Identify which cell holds the provided text, then report its [X, Y] central coordinate. 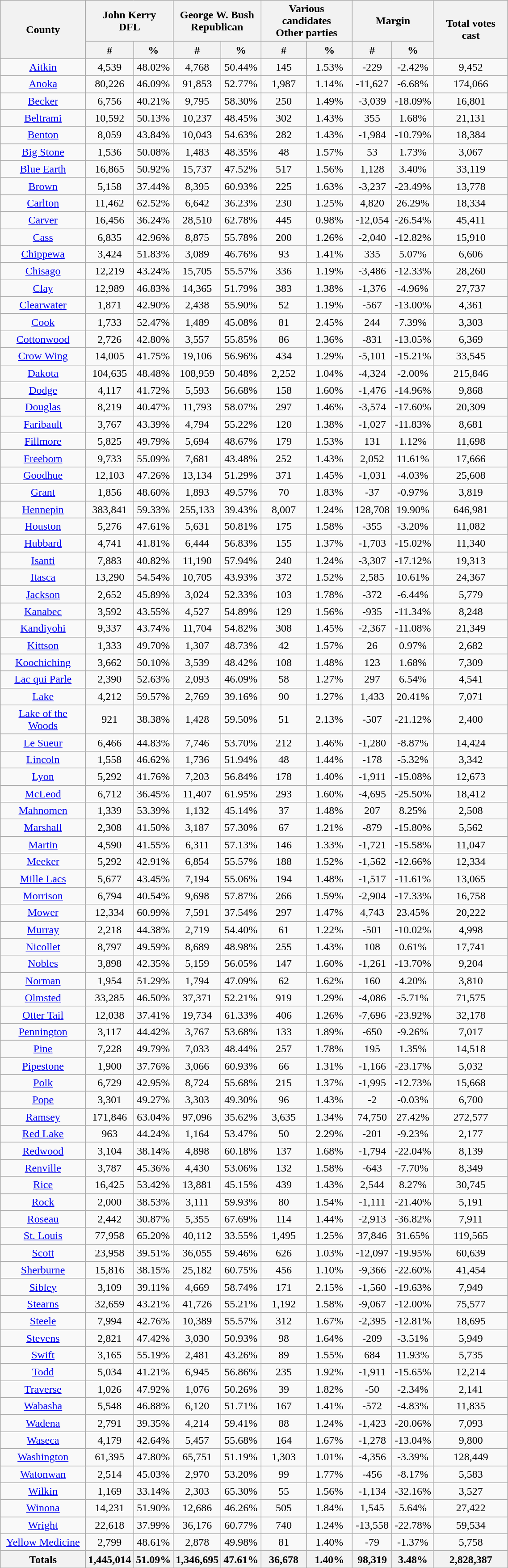
42.80% [154, 339]
16,456 [110, 220]
3,592 [110, 611]
8.25% [413, 811]
1,428 [197, 720]
-2.00% [413, 373]
-25.50% [413, 793]
2,052 [372, 458]
335 [372, 254]
1,558 [110, 759]
59,534 [470, 1525]
37 [284, 811]
-1,027 [372, 424]
4,117 [110, 390]
37,846 [372, 1236]
-3,486 [372, 271]
50 [284, 1134]
-643 [372, 1168]
50.26% [241, 1389]
119,565 [470, 1236]
62 [284, 981]
-5.32% [413, 759]
Big Stone [43, 152]
1,483 [197, 152]
-201 [372, 1134]
George W. BushRepublican [217, 21]
2.15% [329, 1287]
-831 [372, 339]
1,987 [284, 84]
8,724 [197, 1083]
-12,054 [372, 220]
48.45% [241, 118]
56.96% [241, 356]
47.92% [154, 1389]
40.82% [154, 561]
14,231 [110, 1508]
Chippewa [43, 254]
49.98% [241, 1542]
42.35% [154, 964]
12,219 [110, 271]
59.93% [241, 1202]
8,395 [197, 186]
-4.96% [413, 288]
17,741 [470, 947]
50.44% [241, 67]
39 [284, 1389]
61,395 [110, 1457]
5,548 [110, 1406]
-1,794 [372, 1151]
-13.04% [413, 1440]
58 [284, 679]
-36.82% [413, 1219]
26 [372, 645]
47.26% [154, 475]
-1,031 [372, 475]
7,033 [197, 1049]
15,705 [197, 271]
57.30% [241, 828]
1.54% [329, 1202]
3,067 [470, 152]
Todd [43, 1372]
39.51% [154, 1253]
-15.21% [413, 356]
5,631 [197, 527]
1,871 [110, 305]
60.99% [154, 913]
36.24% [154, 220]
Steele [43, 1321]
-4,086 [372, 998]
3,557 [197, 339]
1.63% [329, 186]
-12.73% [413, 1083]
45.03% [154, 1474]
178 [284, 776]
27,422 [470, 1508]
Mahnomen [43, 811]
43.74% [154, 628]
61.33% [241, 1015]
-8.17% [413, 1474]
-456 [372, 1474]
52.77% [241, 84]
48.98% [241, 947]
28,510 [197, 220]
62.78% [241, 220]
-1,703 [372, 544]
4,214 [197, 1423]
1,303 [284, 1457]
174,066 [470, 84]
-1,376 [372, 288]
49.27% [154, 1100]
0.61% [413, 947]
1,794 [197, 981]
-6.44% [413, 594]
5,562 [470, 828]
-17.12% [413, 561]
2,177 [470, 1134]
Mower [43, 913]
61 [284, 930]
1.34% [329, 1117]
128,708 [372, 509]
18,412 [470, 793]
19.90% [413, 509]
-6.68% [413, 84]
-4.03% [413, 475]
15,816 [110, 1270]
41.81% [154, 544]
45.14% [241, 811]
Pope [43, 1100]
4,743 [372, 913]
48.44% [241, 1049]
60,639 [470, 1253]
2,000 [110, 1202]
Lyon [43, 776]
1,893 [197, 492]
40.47% [154, 407]
Yellow Medicine [43, 1542]
4,539 [110, 67]
66 [284, 1066]
-12.81% [413, 1321]
3,024 [197, 594]
963 [110, 1134]
Lac qui Parle [43, 679]
2,093 [197, 679]
Rice [43, 1185]
53.39% [154, 811]
9,868 [470, 390]
2,821 [110, 1338]
Redwood [43, 1151]
0.98% [329, 220]
4,820 [372, 203]
-11,627 [372, 84]
23,958 [110, 1253]
2,442 [110, 1219]
3,111 [197, 1202]
145 [284, 67]
6,311 [197, 845]
40.54% [154, 896]
13,065 [470, 879]
505 [284, 1508]
-372 [372, 594]
Morrison [43, 896]
14,365 [197, 288]
10,237 [197, 118]
-13.70% [413, 964]
St. Louis [43, 1236]
9,337 [110, 628]
4,430 [197, 1168]
2,508 [470, 811]
1.12% [413, 441]
-21.40% [413, 1202]
39.11% [154, 1287]
16,865 [110, 169]
1,545 [372, 1508]
51.19% [241, 1457]
37.99% [154, 1525]
50.93% [241, 1338]
Brown [43, 186]
1,307 [197, 645]
55.06% [241, 879]
36,176 [197, 1525]
55 [284, 1491]
1.31% [329, 1066]
36.23% [241, 203]
-229 [372, 67]
-2,040 [372, 237]
3,066 [197, 1066]
70 [284, 492]
Red Lake [43, 1134]
215,846 [470, 373]
-79 [372, 1542]
-21.12% [413, 720]
5,735 [470, 1355]
4,741 [110, 544]
212 [284, 742]
6,835 [110, 237]
1.62% [329, 981]
5,158 [110, 186]
Pine [43, 1049]
Crow Wing [43, 356]
215 [284, 1083]
42.76% [154, 1321]
51 [284, 720]
-26.54% [413, 220]
1,736 [197, 759]
Carver [43, 220]
Marshall [43, 828]
200 [284, 237]
-879 [372, 828]
-22.60% [413, 1270]
-1,476 [372, 390]
-355 [372, 527]
44.38% [154, 930]
15,737 [197, 169]
33.55% [241, 1236]
-5,101 [372, 356]
1,339 [110, 811]
-209 [372, 1338]
Kandiyohi [43, 628]
46.88% [154, 1406]
47.52% [241, 169]
8,219 [110, 407]
9,204 [470, 964]
-12.66% [413, 862]
26.29% [413, 203]
-17.60% [413, 407]
Nicollet [43, 947]
11,835 [470, 1406]
3,787 [110, 1168]
Kanabec [43, 611]
Sibley [43, 1287]
37,371 [197, 998]
2,682 [470, 645]
1,856 [110, 492]
43.48% [241, 458]
-3.39% [413, 1457]
1,169 [110, 1491]
Goodhue [43, 475]
1.35% [413, 1049]
12,103 [110, 475]
42.96% [154, 237]
272,577 [470, 1117]
Martin [43, 845]
5,694 [197, 441]
55.19% [154, 1355]
County [43, 30]
-1.37% [413, 1542]
3,030 [197, 1338]
11,462 [110, 203]
49.59% [154, 947]
49.57% [241, 492]
-650 [372, 1032]
5,677 [110, 879]
9,698 [197, 896]
3,819 [470, 492]
46.50% [154, 998]
-11.83% [413, 424]
88 [284, 1423]
5,034 [110, 1372]
McLeod [43, 793]
52 [284, 305]
1,954 [110, 981]
740 [284, 1525]
12,673 [470, 776]
9,733 [110, 458]
Total votes cast [470, 30]
41.50% [154, 828]
Lake of the Woods [43, 720]
Dodge [43, 390]
308 [284, 628]
1,164 [197, 1134]
43.55% [154, 611]
77,958 [110, 1236]
164 [284, 1440]
33,285 [110, 998]
445 [284, 220]
3,898 [110, 964]
7,071 [470, 696]
5,825 [110, 441]
1.89% [329, 1032]
-15.80% [413, 828]
Stevens [43, 1338]
2,828,387 [470, 1559]
2,308 [110, 828]
55.90% [241, 305]
22,618 [110, 1525]
13,881 [197, 1185]
37.54% [241, 913]
434 [284, 356]
1,192 [284, 1304]
27,737 [470, 288]
48.67% [241, 441]
-8.87% [413, 742]
7,994 [110, 1321]
2,481 [197, 1355]
1.73% [413, 152]
-3,039 [372, 101]
1.01% [329, 1457]
42.91% [154, 862]
Sherburne [43, 1270]
11,793 [197, 407]
31.65% [413, 1236]
3,109 [110, 1287]
28,260 [470, 271]
-2,395 [372, 1321]
371 [284, 475]
30.87% [154, 1219]
16,425 [110, 1185]
50.10% [154, 662]
48.02% [154, 67]
Swift [43, 1355]
194 [284, 879]
372 [284, 577]
55.22% [241, 424]
3,117 [110, 1032]
Lincoln [43, 759]
8,248 [470, 611]
1,346,695 [197, 1559]
41.75% [154, 356]
91,853 [197, 84]
-20.06% [413, 1423]
Kittson [43, 645]
282 [284, 135]
Benton [43, 135]
48.73% [241, 645]
97,096 [197, 1117]
137 [284, 1151]
6,729 [110, 1083]
90 [284, 696]
46.83% [154, 288]
Ramsey [43, 1117]
16,801 [470, 101]
Chisago [43, 271]
53.70% [241, 742]
51.94% [241, 759]
7,746 [197, 742]
4,998 [470, 930]
-15.65% [413, 1372]
4,794 [197, 424]
60.75% [241, 1270]
6,369 [470, 339]
55.21% [241, 1304]
6,854 [197, 862]
-3.51% [413, 1338]
3,104 [110, 1151]
13,134 [197, 475]
-23.49% [413, 186]
1,433 [372, 696]
47.09% [241, 981]
2,970 [197, 1474]
-4,324 [372, 373]
1.84% [329, 1508]
160 [372, 981]
456 [284, 1270]
-18.09% [413, 101]
1,333 [110, 645]
1,733 [110, 322]
-572 [372, 1406]
10,389 [197, 1321]
63.04% [154, 1117]
54.82% [241, 628]
-19.95% [413, 1253]
4,768 [197, 67]
11,698 [470, 441]
Winona [43, 1508]
39.43% [241, 509]
-12,097 [372, 1253]
-1,280 [372, 742]
-3.20% [413, 527]
46.26% [241, 1508]
10,592 [110, 118]
2,726 [110, 339]
Wright [43, 1525]
1.14% [329, 84]
336 [284, 271]
23.45% [413, 913]
53.42% [154, 1185]
8,139 [470, 1151]
55.85% [241, 339]
255 [284, 947]
20,309 [470, 407]
921 [110, 720]
-7.70% [413, 1168]
38.14% [154, 1151]
10,705 [197, 577]
-22.04% [413, 1151]
80,226 [110, 84]
-567 [372, 305]
-1,984 [372, 135]
108,959 [197, 373]
-12.82% [413, 237]
Itasca [43, 577]
43.21% [154, 1304]
1,536 [110, 152]
9,452 [470, 67]
60.77% [241, 1525]
Traverse [43, 1389]
Polk [43, 1083]
Anoka [43, 84]
53.47% [241, 1134]
24,367 [470, 577]
5,758 [470, 1542]
6,712 [110, 793]
-37 [372, 492]
3,662 [110, 662]
2,769 [197, 696]
230 [284, 203]
36,055 [197, 1253]
14,518 [470, 1049]
2,303 [197, 1491]
48.61% [154, 1542]
Washington [43, 1457]
93 [284, 254]
30,745 [470, 1185]
8,689 [197, 947]
47.42% [154, 1338]
35.62% [241, 1117]
Clearwater [43, 305]
45.36% [154, 1168]
41.21% [154, 1372]
46.76% [241, 254]
1,026 [110, 1389]
1.59% [329, 896]
128,449 [470, 1457]
1.21% [329, 828]
1.83% [329, 492]
48.60% [154, 492]
5,949 [470, 1338]
-0.03% [413, 1100]
43.93% [241, 577]
John KerryDFL [130, 21]
53.68% [241, 1032]
8,797 [110, 947]
65.20% [154, 1236]
129 [284, 611]
-507 [372, 720]
62.52% [154, 203]
-11.61% [413, 879]
57.94% [241, 561]
-23.92% [413, 1015]
11.61% [413, 458]
Isanti [43, 561]
47.80% [154, 1457]
-12.00% [413, 1304]
56.05% [241, 964]
Jackson [43, 594]
33,545 [470, 356]
132 [284, 1168]
7,911 [470, 1219]
6,466 [110, 742]
96 [284, 1100]
2,719 [197, 930]
53 [372, 152]
56.84% [241, 776]
Cass [43, 237]
65.30% [241, 1491]
98 [284, 1338]
36.45% [154, 793]
-3,237 [372, 186]
-1,278 [372, 1440]
18,384 [470, 135]
Mille Lacs [43, 879]
-15.58% [413, 845]
646,981 [470, 509]
45.08% [241, 322]
52.47% [154, 322]
75,577 [470, 1304]
52.21% [241, 998]
2,652 [110, 594]
3,165 [110, 1355]
-13.05% [413, 339]
20.41% [413, 696]
53.20% [241, 1474]
41,726 [197, 1304]
5,779 [470, 594]
2,878 [197, 1542]
25,608 [470, 475]
Fillmore [43, 441]
1,132 [197, 811]
5,457 [197, 1440]
Wilkin [43, 1491]
12,686 [197, 1508]
1.33% [329, 845]
55.78% [241, 237]
61.95% [241, 793]
-2 [372, 1100]
11,047 [470, 845]
3.40% [413, 169]
33.14% [154, 1491]
45.89% [154, 594]
3,089 [197, 254]
1,495 [284, 1236]
3,424 [110, 254]
2,544 [372, 1185]
56.83% [241, 544]
59.41% [241, 1423]
Rock [43, 1202]
1.77% [329, 1474]
Faribault [43, 424]
21,131 [470, 118]
7,883 [110, 561]
-14.96% [413, 390]
12,214 [470, 1372]
59.50% [241, 720]
2.13% [329, 720]
38.53% [154, 1202]
-501 [372, 930]
3.48% [413, 1559]
4,179 [110, 1440]
33,119 [470, 169]
42.64% [154, 1440]
158 [284, 390]
Grant [43, 492]
Le Sueur [43, 742]
57.13% [241, 845]
41,454 [470, 1270]
266 [284, 896]
-3,574 [372, 407]
7,228 [110, 1049]
5,593 [197, 390]
39.35% [154, 1423]
1.55% [329, 1355]
15,668 [470, 1083]
Beltrami [43, 118]
Totals [43, 1559]
7,194 [197, 879]
12,038 [110, 1015]
51.79% [241, 288]
-5.71% [413, 998]
-1,134 [372, 1491]
40,112 [197, 1236]
54.54% [154, 577]
2,799 [110, 1542]
27.42% [413, 1117]
Margin [393, 21]
7,017 [470, 1032]
3,810 [470, 981]
32,659 [110, 1304]
146 [284, 845]
5,191 [470, 1202]
Various candidatesOther parties [306, 21]
2,141 [470, 1389]
2,791 [110, 1423]
-7,696 [372, 1015]
7,591 [197, 913]
1.47% [329, 913]
6.54% [413, 679]
59.57% [154, 696]
37.76% [154, 1066]
255,133 [197, 509]
-3,307 [372, 561]
7,093 [470, 1423]
919 [284, 998]
Aitkin [43, 67]
Watonwan [43, 1474]
54.89% [241, 611]
17,666 [470, 458]
41.55% [154, 845]
4,541 [470, 679]
-1,995 [372, 1083]
4.20% [413, 981]
3,635 [284, 1117]
-2.42% [413, 67]
Waseca [43, 1440]
9,795 [197, 101]
1.10% [329, 1270]
11,704 [197, 628]
50.92% [154, 169]
-1,517 [372, 879]
19,734 [197, 1015]
-2,904 [372, 896]
Stearns [43, 1304]
355 [372, 118]
225 [284, 186]
46.62% [154, 759]
1.03% [329, 1253]
36,678 [284, 1559]
257 [284, 1049]
179 [284, 441]
-50 [372, 1389]
11,190 [197, 561]
5,159 [197, 964]
439 [284, 1185]
41.72% [154, 390]
56.68% [241, 390]
43.84% [154, 135]
21,349 [470, 628]
6,444 [197, 544]
Norman [43, 981]
13,290 [110, 577]
2,400 [470, 720]
7,681 [197, 458]
-12.33% [413, 271]
67 [284, 828]
44.24% [154, 1134]
207 [372, 811]
71,575 [470, 998]
6,794 [110, 896]
Freeborn [43, 458]
6,606 [470, 254]
99 [284, 1474]
-13,558 [372, 1525]
-4.83% [413, 1406]
2,252 [284, 373]
-17.33% [413, 896]
40.21% [154, 101]
14,005 [110, 356]
51.09% [154, 1559]
5,032 [470, 1066]
15,910 [470, 237]
59.46% [241, 1253]
37.44% [154, 186]
Wabasha [43, 1406]
49.30% [241, 1100]
-11.34% [413, 611]
Cook [43, 322]
50.48% [241, 373]
-15.02% [413, 544]
5,583 [470, 1474]
3,527 [470, 1491]
-1,721 [372, 845]
133 [284, 1032]
44.42% [154, 1032]
5,276 [110, 527]
147 [284, 964]
188 [284, 862]
Renville [43, 1168]
Olmsted [43, 998]
103 [284, 594]
Nobles [43, 964]
-4,695 [372, 793]
Blue Earth [43, 169]
51.83% [154, 254]
-15.08% [413, 776]
7,203 [197, 776]
50.08% [154, 152]
11.93% [413, 1355]
684 [372, 1355]
65,751 [197, 1457]
4,361 [470, 305]
-10.79% [413, 135]
Pipestone [43, 1066]
2,514 [110, 1474]
104,635 [110, 373]
Hennepin [43, 509]
8,875 [197, 237]
58.30% [241, 101]
Clay [43, 288]
89 [284, 1355]
42.90% [154, 305]
252 [284, 458]
517 [284, 169]
45,411 [470, 220]
6,700 [470, 1100]
20,222 [470, 913]
25,182 [197, 1270]
312 [284, 1321]
-2.34% [413, 1389]
1,128 [372, 169]
240 [284, 561]
Houston [43, 527]
Dakota [43, 373]
50.81% [241, 527]
Douglas [43, 407]
43.26% [241, 1355]
19,106 [197, 356]
7,309 [470, 662]
383 [284, 288]
Roseau [43, 1219]
51.71% [241, 1406]
Lake [43, 696]
-1,423 [372, 1423]
-1,166 [372, 1066]
38.15% [154, 1270]
250 [284, 101]
16,758 [470, 896]
11,340 [470, 544]
235 [284, 1372]
155 [284, 544]
1,489 [197, 322]
2.29% [329, 1134]
38.38% [154, 720]
-13.00% [413, 305]
Meeker [43, 862]
302 [284, 118]
58.74% [241, 1287]
3,539 [197, 662]
4,212 [110, 696]
Otter Tail [43, 1015]
6,120 [197, 1406]
4,527 [197, 611]
Scott [43, 1253]
3,301 [110, 1100]
Wadena [43, 1423]
-9.23% [413, 1134]
244 [372, 322]
49.70% [154, 645]
5.07% [413, 254]
43.39% [154, 424]
48.48% [154, 373]
1.92% [329, 1372]
383,841 [110, 509]
51.90% [154, 1508]
8,059 [110, 135]
11,407 [197, 793]
19,313 [470, 561]
86 [284, 339]
-935 [372, 611]
195 [372, 1049]
293 [284, 793]
-11.08% [413, 628]
-0.97% [413, 492]
4,898 [197, 1151]
45.15% [241, 1185]
57.87% [241, 896]
2.45% [329, 322]
-2,367 [372, 628]
67.69% [241, 1219]
18,334 [470, 203]
54.40% [241, 930]
-9,067 [372, 1304]
3,187 [197, 828]
-32.16% [413, 1491]
-19.63% [413, 1287]
3,342 [470, 759]
131 [372, 441]
56.86% [241, 1372]
-178 [372, 759]
41.76% [154, 776]
-9,366 [372, 1270]
406 [284, 1015]
74,750 [372, 1117]
5.64% [413, 1508]
-4,356 [372, 1457]
37.41% [154, 1015]
1,900 [110, 1066]
175 [284, 527]
13,778 [470, 186]
0.97% [413, 645]
54.63% [241, 135]
52.33% [241, 594]
1.04% [329, 373]
2,390 [110, 679]
Pennington [43, 1032]
2,585 [372, 577]
43.24% [154, 271]
10.61% [413, 577]
1.64% [329, 1338]
1.82% [329, 1389]
10,043 [197, 135]
59.33% [154, 509]
-9.26% [413, 1032]
8,349 [470, 1168]
52.63% [154, 679]
53.06% [241, 1168]
1.22% [329, 930]
43.45% [154, 879]
32,178 [470, 1015]
6,756 [110, 101]
7,949 [470, 1287]
60.18% [241, 1151]
42.95% [154, 1083]
12,989 [110, 288]
1,445,014 [110, 1559]
39.16% [241, 696]
-1,562 [372, 862]
Cottonwood [43, 339]
7.39% [413, 322]
18,695 [470, 1321]
Carlton [43, 203]
8,007 [284, 509]
6,945 [197, 1372]
8.27% [413, 1185]
1,076 [197, 1389]
11,082 [470, 527]
Koochiching [43, 662]
-23.17% [413, 1066]
80 [284, 1202]
2,438 [197, 305]
6,642 [197, 203]
Becker [43, 101]
Hubbard [43, 544]
1.36% [329, 339]
120 [284, 424]
123 [372, 662]
-1,111 [372, 1202]
171 [284, 1287]
44.83% [154, 742]
8,681 [470, 424]
98,319 [372, 1559]
Murray [43, 930]
4,590 [110, 845]
167 [284, 1406]
5,355 [197, 1219]
9,800 [470, 1440]
14,424 [470, 742]
48.35% [241, 152]
2,218 [110, 930]
58.07% [241, 407]
50.13% [154, 118]
114 [284, 1219]
-10.02% [413, 930]
42 [284, 645]
1.49% [329, 101]
4,669 [197, 1287]
-1,560 [372, 1287]
171,846 [110, 1117]
55.09% [154, 458]
-2,913 [372, 1219]
-22.78% [413, 1525]
626 [284, 1253]
48.42% [241, 662]
-1,261 [372, 964]
